Scan for the cell matching the given text and deliver its (X, Y) coordinate at center. 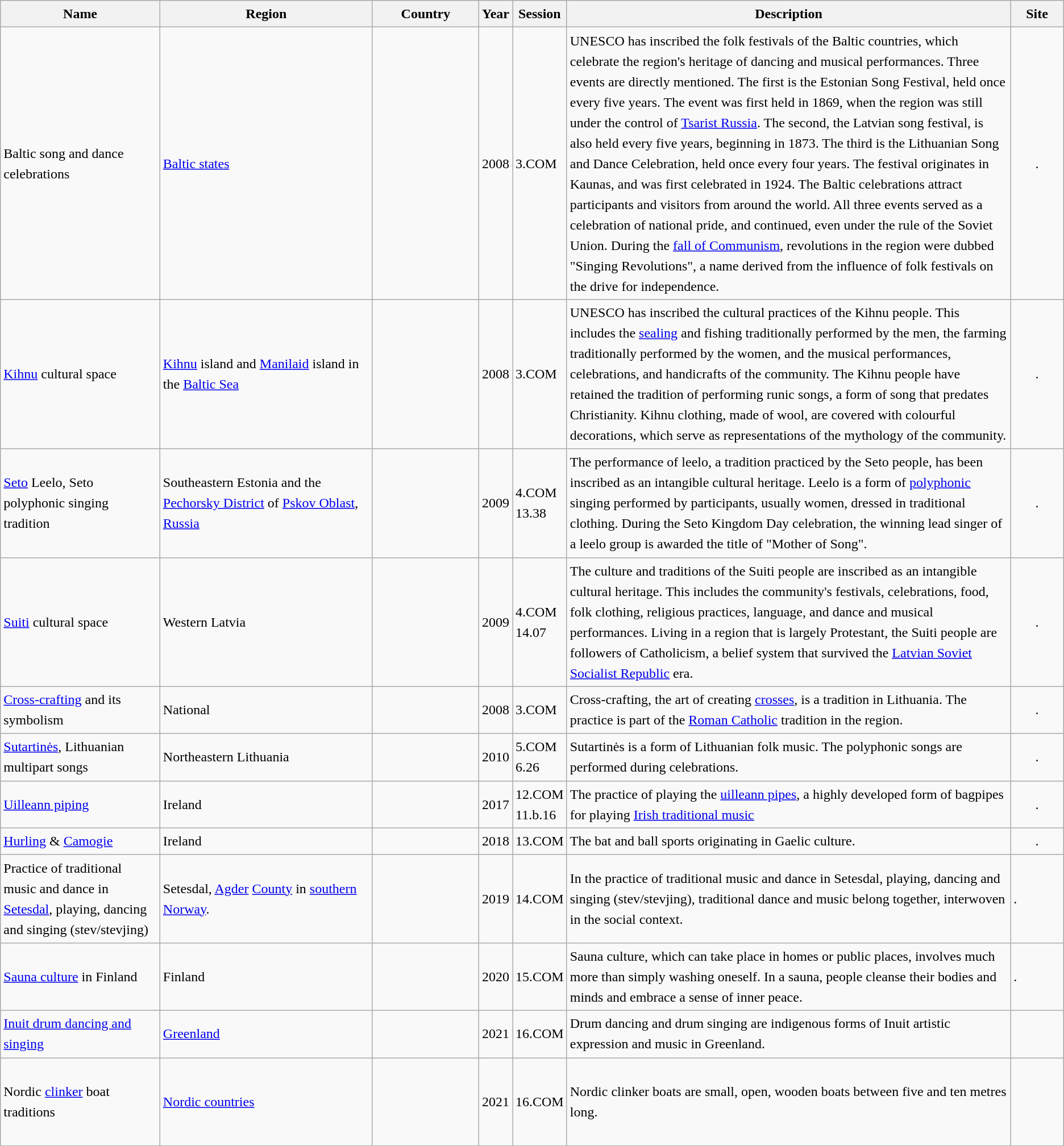
Greenland (266, 1034)
2017 (496, 805)
Site (1037, 14)
Practice of traditional music and dance in Setesdal, playing, dancing and singing (stev/stevjing) (81, 899)
Baltic song and dance celebrations (81, 164)
12.COM 11.b.16 (540, 805)
National (266, 710)
Hurling & Camogie (81, 841)
Setesdal, Agder County in southern Norway. (266, 899)
Cross-crafting and its symbolism (81, 710)
Baltic states (266, 164)
Northeastern Lithuania (266, 757)
Drum dancing and drum singing are indigenous forms of Inuit artistic expression and music in Greenland. (788, 1034)
Nordic clinker boat traditions (81, 1102)
Sutartinės, Lithuanian multipart songs (81, 757)
Kihnu island and Manilaid island in the Baltic Sea (266, 374)
13.COM (540, 841)
4.COM 13.38 (540, 503)
14.COM (540, 899)
4.COM 14.07 (540, 622)
Uilleann piping (81, 805)
2020 (496, 976)
Seto Leelo, Seto polyphonic singing tradition (81, 503)
Western Latvia (266, 622)
Sutartinės is a form of Lithuanian folk music. The polyphonic songs are performed during celebrations. (788, 757)
2019 (496, 899)
2018 (496, 841)
Description (788, 14)
The practice of playing the uilleann pipes, a highly developed form of bagpipes for playing Irish traditional music (788, 805)
Name (81, 14)
5.COM 6.26 (540, 757)
Suiti cultural space (81, 622)
Country (425, 14)
15.COM (540, 976)
Nordic countries (266, 1102)
Southeastern Estonia and the Pechorsky District of Pskov Oblast, Russia (266, 503)
The bat and ball sports originating in Gaelic culture. (788, 841)
Cross-crafting, the art of creating crosses, is a tradition in Lithuania. The practice is part of the Roman Catholic tradition in the region. (788, 710)
Inuit drum dancing and singing (81, 1034)
Nordic clinker boats are small, open, wooden boats between five and ten metres long. (788, 1102)
Year (496, 14)
Region (266, 14)
Session (540, 14)
Finland (266, 976)
Sauna culture in Finland (81, 976)
2010 (496, 757)
Kihnu cultural space (81, 374)
